Search for the cell housing the specified text and yield its (x, y) center coordinate. 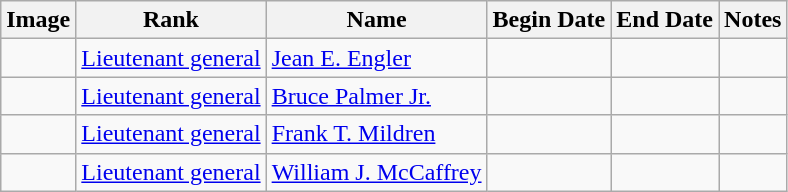
End Date (665, 20)
Name (376, 20)
Notes (753, 20)
Image (38, 20)
Rank (171, 20)
William J. McCaffrey (376, 172)
Jean E. Engler (376, 58)
Begin Date (549, 20)
Frank T. Mildren (376, 134)
Bruce Palmer Jr. (376, 96)
